Pinpoint the cell where the given text exists, returning its (x, y) midpoint coordinate. 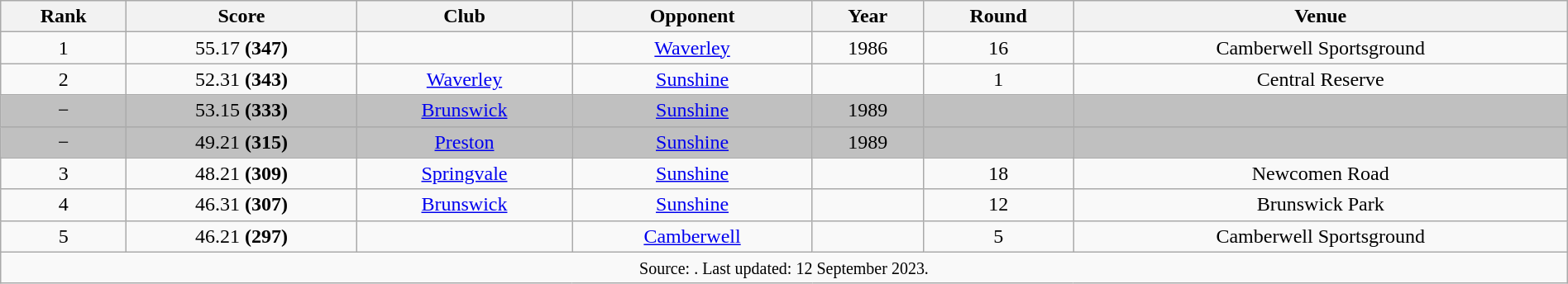
46.31 (307) (241, 205)
46.21 (297) (241, 236)
52.31 (343) (241, 79)
55.17 (347) (241, 48)
16 (998, 48)
Brunswick Park (1320, 205)
Camberwell (693, 236)
1986 (868, 48)
2 (64, 79)
12 (998, 205)
Score (241, 17)
Year (868, 17)
Source: . Last updated: 12 September 2023. (784, 267)
4 (64, 205)
49.21 (315) (241, 142)
Club (464, 17)
Opponent (693, 17)
Preston (464, 142)
48.21 (309) (241, 173)
53.15 (333) (241, 111)
18 (998, 173)
Rank (64, 17)
Central Reserve (1320, 79)
Springvale (464, 173)
Venue (1320, 17)
3 (64, 173)
Round (998, 17)
Newcomen Road (1320, 173)
